Search for the cell housing the specified text and yield its [X, Y] center coordinate. 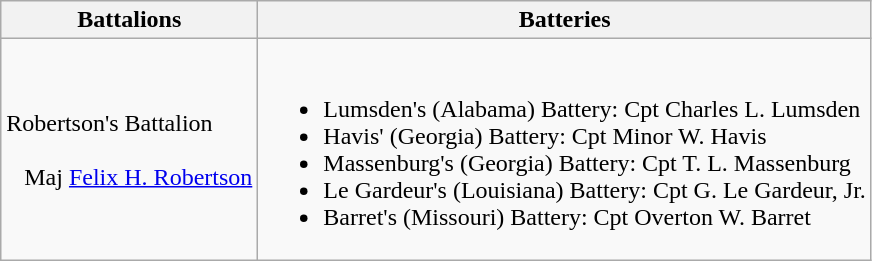
Robertson's Battalion Maj Felix H. Robertson [130, 150]
Battalions [130, 20]
Batteries [565, 20]
